Output the (x, y) coordinate of the center of the cell containing the given text.  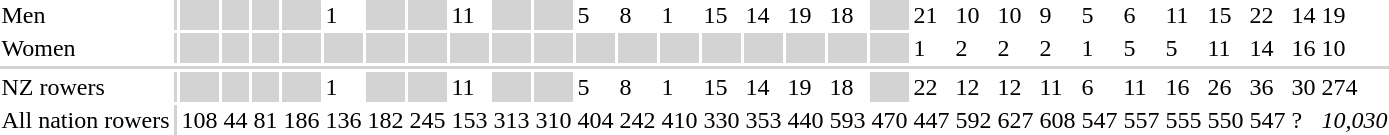
182 (386, 120)
108 (200, 120)
242 (638, 120)
555 (1184, 120)
44 (236, 120)
9 (1058, 15)
274 (1354, 87)
30 (1304, 87)
Men (86, 15)
557 (1142, 120)
10,030 (1354, 120)
NZ rowers (86, 87)
404 (596, 120)
353 (764, 120)
550 (1226, 120)
All nation rowers (86, 120)
310 (554, 120)
440 (806, 120)
592 (974, 120)
608 (1058, 120)
186 (302, 120)
136 (344, 120)
627 (1016, 120)
Women (86, 48)
330 (722, 120)
313 (512, 120)
447 (932, 120)
81 (266, 120)
245 (428, 120)
26 (1226, 87)
153 (470, 120)
? (1304, 120)
36 (1268, 87)
410 (680, 120)
21 (932, 15)
593 (848, 120)
470 (890, 120)
